Return the [X, Y] coordinate for the center point of the cell that contains the specified text.  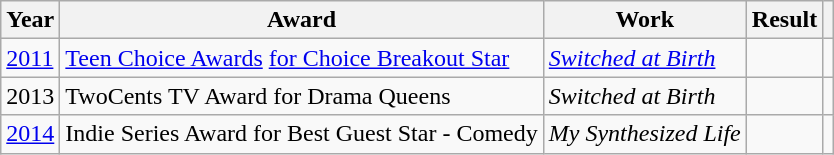
2014 [30, 134]
Indie Series Award for Best Guest Star - Comedy [302, 134]
Award [302, 20]
2011 [30, 58]
Teen Choice Awards for Choice Breakout Star [302, 58]
My Synthesized Life [644, 134]
Work [644, 20]
Year [30, 20]
TwoCents TV Award for Drama Queens [302, 96]
2013 [30, 96]
Result [784, 20]
